Output the (X, Y) coordinate of the center of the cell containing the given text.  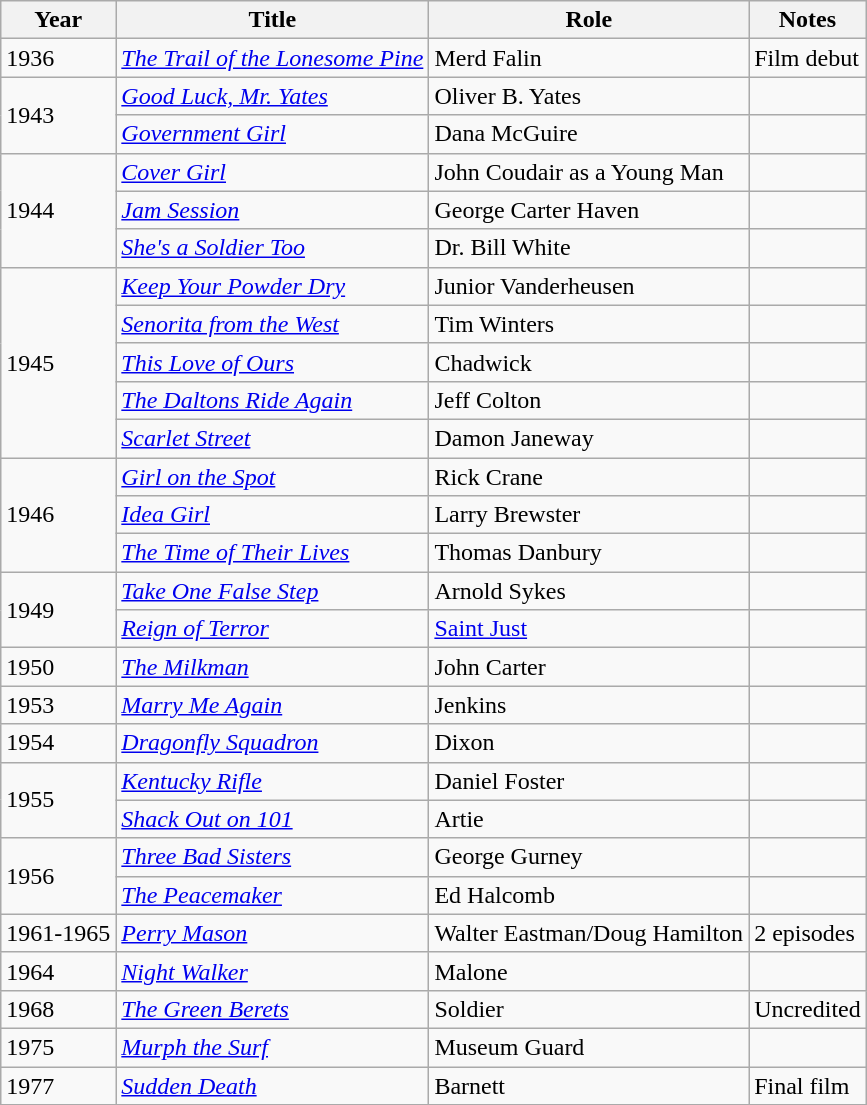
Malone (589, 971)
Senorita from the West (272, 324)
Junior Vanderheusen (589, 286)
1946 (58, 515)
John Carter (589, 667)
Notes (808, 20)
The Milkman (272, 667)
1950 (58, 667)
Dr. Bill White (589, 248)
Marry Me Again (272, 705)
Perry Mason (272, 933)
Reign of Terror (272, 629)
Girl on the Spot (272, 477)
1961-1965 (58, 933)
1955 (58, 800)
1975 (58, 1047)
1949 (58, 610)
Ed Halcomb (589, 895)
1956 (58, 876)
Murph the Surf (272, 1047)
Jenkins (589, 705)
Year (58, 20)
1954 (58, 743)
The Trail of the Lonesome Pine (272, 58)
Film debut (808, 58)
Walter Eastman/Doug Hamilton (589, 933)
Barnett (589, 1085)
Daniel Foster (589, 781)
Rick Crane (589, 477)
Role (589, 20)
1964 (58, 971)
She's a Soldier Too (272, 248)
Chadwick (589, 362)
2 episodes (808, 933)
Thomas Danbury (589, 553)
Tim Winters (589, 324)
Three Bad Sisters (272, 857)
Artie (589, 819)
John Coudair as a Young Man (589, 172)
Arnold Sykes (589, 591)
Government Girl (272, 134)
Night Walker (272, 971)
Cover Girl (272, 172)
Good Luck, Mr. Yates (272, 96)
Saint Just (589, 629)
Idea Girl (272, 515)
Merd Falin (589, 58)
Oliver B. Yates (589, 96)
George Gurney (589, 857)
1953 (58, 705)
Jeff Colton (589, 400)
Take One False Step (272, 591)
Kentucky Rifle (272, 781)
Final film (808, 1085)
Larry Brewster (589, 515)
1968 (58, 1009)
Title (272, 20)
1944 (58, 210)
The Green Berets (272, 1009)
1943 (58, 115)
Dixon (589, 743)
The Time of Their Lives (272, 553)
1977 (58, 1085)
The Peacemaker (272, 895)
1945 (58, 362)
Shack Out on 101 (272, 819)
Keep Your Powder Dry (272, 286)
Jam Session (272, 210)
Sudden Death (272, 1085)
Soldier (589, 1009)
Uncredited (808, 1009)
George Carter Haven (589, 210)
The Daltons Ride Again (272, 400)
Damon Janeway (589, 438)
Dragonfly Squadron (272, 743)
1936 (58, 58)
Dana McGuire (589, 134)
Museum Guard (589, 1047)
This Love of Ours (272, 362)
Scarlet Street (272, 438)
